Determine the (X, Y) coordinate at the center of the cell enclosing the given text.  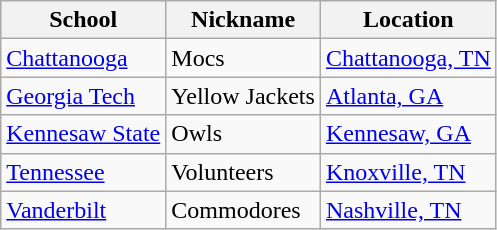
Tennessee (84, 172)
Location (408, 20)
Georgia Tech (84, 96)
Volunteers (244, 172)
Kennesaw State (84, 134)
Chattanooga (84, 58)
Vanderbilt (84, 210)
Owls (244, 134)
Kennesaw, GA (408, 134)
Nickname (244, 20)
Yellow Jackets (244, 96)
Atlanta, GA (408, 96)
Mocs (244, 58)
School (84, 20)
Commodores (244, 210)
Chattanooga, TN (408, 58)
Nashville, TN (408, 210)
Knoxville, TN (408, 172)
